Capture the cell that displays the provided text and extract its [x, y] central coordinate. 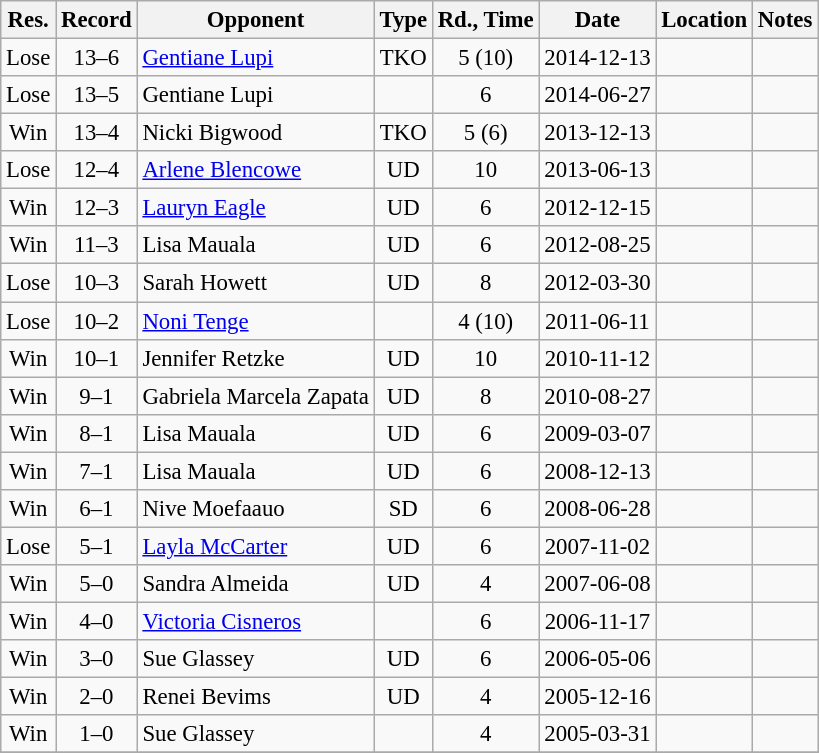
2005-03-31 [598, 734]
2013-06-13 [598, 170]
13–6 [96, 58]
Noni Tenge [256, 321]
12–4 [96, 170]
SD [403, 509]
Layla McCarter [256, 546]
2007-06-08 [598, 584]
11–3 [96, 245]
2008-12-13 [598, 471]
10–1 [96, 358]
2010-11-12 [598, 358]
12–3 [96, 208]
2013-12-13 [598, 133]
Jennifer Retzke [256, 358]
2011-06-11 [598, 321]
2007-11-02 [598, 546]
2006-05-06 [598, 659]
6–1 [96, 509]
5–1 [96, 546]
Sarah Howett [256, 283]
2014-06-27 [598, 95]
Nicki Bigwood [256, 133]
5–0 [96, 584]
Nive Moefaauo [256, 509]
9–1 [96, 396]
2008-06-28 [598, 509]
13–4 [96, 133]
Arlene Blencowe [256, 170]
4–0 [96, 621]
Opponent [256, 20]
2006-11-17 [598, 621]
1–0 [96, 734]
2012-03-30 [598, 283]
Location [704, 20]
2010-08-27 [598, 396]
Date [598, 20]
10–2 [96, 321]
Notes [786, 20]
Gabriela Marcela Zapata [256, 396]
13–5 [96, 95]
3–0 [96, 659]
Record [96, 20]
10–3 [96, 283]
2–0 [96, 697]
8–1 [96, 433]
4 (10) [486, 321]
Victoria Cisneros [256, 621]
Res. [28, 20]
2012-08-25 [598, 245]
Sandra Almeida [256, 584]
2012-12-15 [598, 208]
2009-03-07 [598, 433]
2014-12-13 [598, 58]
Lauryn Eagle [256, 208]
Type [403, 20]
5 (10) [486, 58]
2005-12-16 [598, 697]
5 (6) [486, 133]
Rd., Time [486, 20]
Renei Bevims [256, 697]
7–1 [96, 471]
